From the cell containing the given text, extract its center point as [X, Y] coordinate. 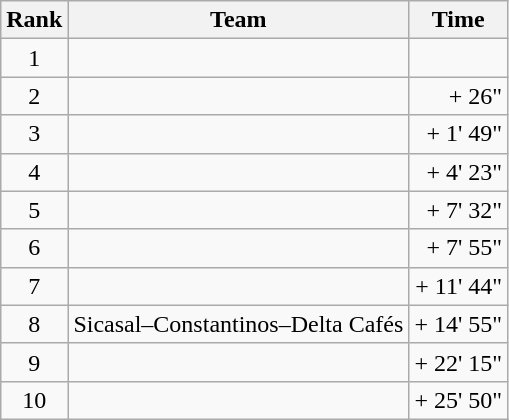
Team [238, 20]
Sicasal–Constantinos–Delta Cafés [238, 324]
+ 26" [458, 96]
+ 25' 50" [458, 400]
+ 7' 55" [458, 248]
7 [34, 286]
+ 14' 55" [458, 324]
8 [34, 324]
9 [34, 362]
4 [34, 172]
+ 1' 49" [458, 134]
6 [34, 248]
5 [34, 210]
Time [458, 20]
+ 7' 32" [458, 210]
+ 4' 23" [458, 172]
+ 22' 15" [458, 362]
Rank [34, 20]
10 [34, 400]
3 [34, 134]
2 [34, 96]
1 [34, 58]
+ 11' 44" [458, 286]
